From the cell containing the given text, extract its center point as [X, Y] coordinate. 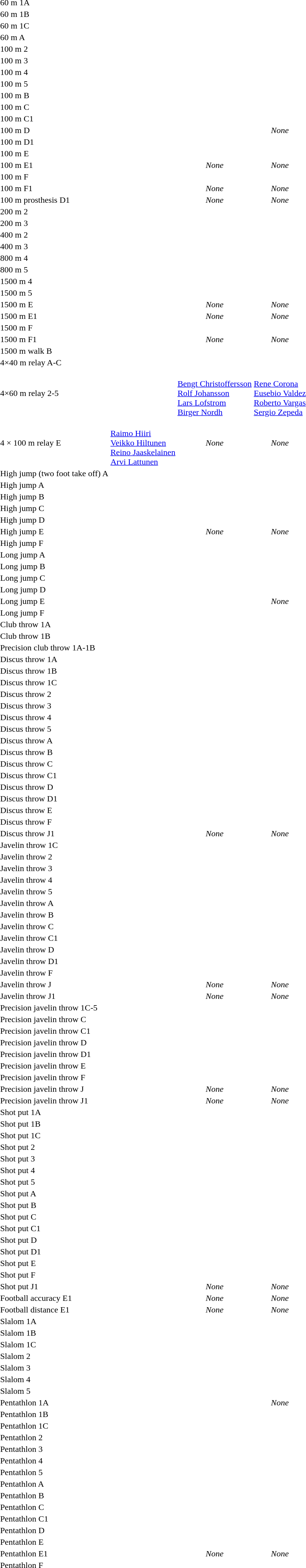
Raimo Hiiri Veikko Hiltunen Reino Jaaskelainen Arvi Lattunen [143, 443]
Bengt Christoffersson Rolf Johansson Lars Lofstrom Birger Nordh [215, 393]
